Pinpoint the cell where the given text exists, returning its (X, Y) midpoint coordinate. 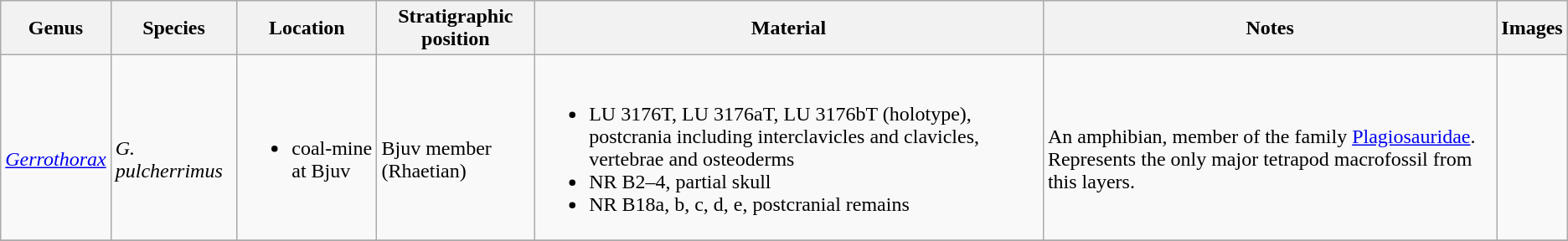
G. pulcherrimus (173, 147)
Location (307, 28)
Genus (56, 28)
Species (173, 28)
Stratigraphic position (456, 28)
An amphibian, member of the family Plagiosauridae. Represents the only major tetrapod macrofossil from this layers. (1270, 147)
coal-mine at Bjuv (307, 147)
Material (789, 28)
Bjuv member (Rhaetian) (456, 147)
Notes (1270, 28)
Gerrothorax (56, 147)
Images (1532, 28)
